Search for the cell housing the specified text and yield its (X, Y) center coordinate. 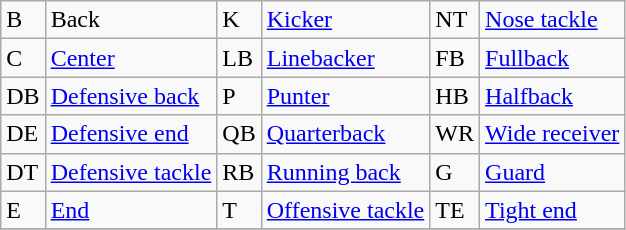
G (455, 172)
NT (455, 20)
Punter (346, 96)
DE (23, 134)
TE (455, 210)
WR (455, 134)
Quarterback (346, 134)
Nose tackle (552, 20)
Center (131, 58)
DT (23, 172)
Wide receiver (552, 134)
Halfback (552, 96)
Offensive tackle (346, 210)
FB (455, 58)
B (23, 20)
T (239, 210)
E (23, 210)
QB (239, 134)
Fullback (552, 58)
Linebacker (346, 58)
Back (131, 20)
End (131, 210)
C (23, 58)
Kicker (346, 20)
Defensive end (131, 134)
RB (239, 172)
Running back (346, 172)
HB (455, 96)
Tight end (552, 210)
DB (23, 96)
Defensive back (131, 96)
LB (239, 58)
Guard (552, 172)
K (239, 20)
Defensive tackle (131, 172)
P (239, 96)
